Scan for the cell matching the given text and deliver its (x, y) coordinate at center. 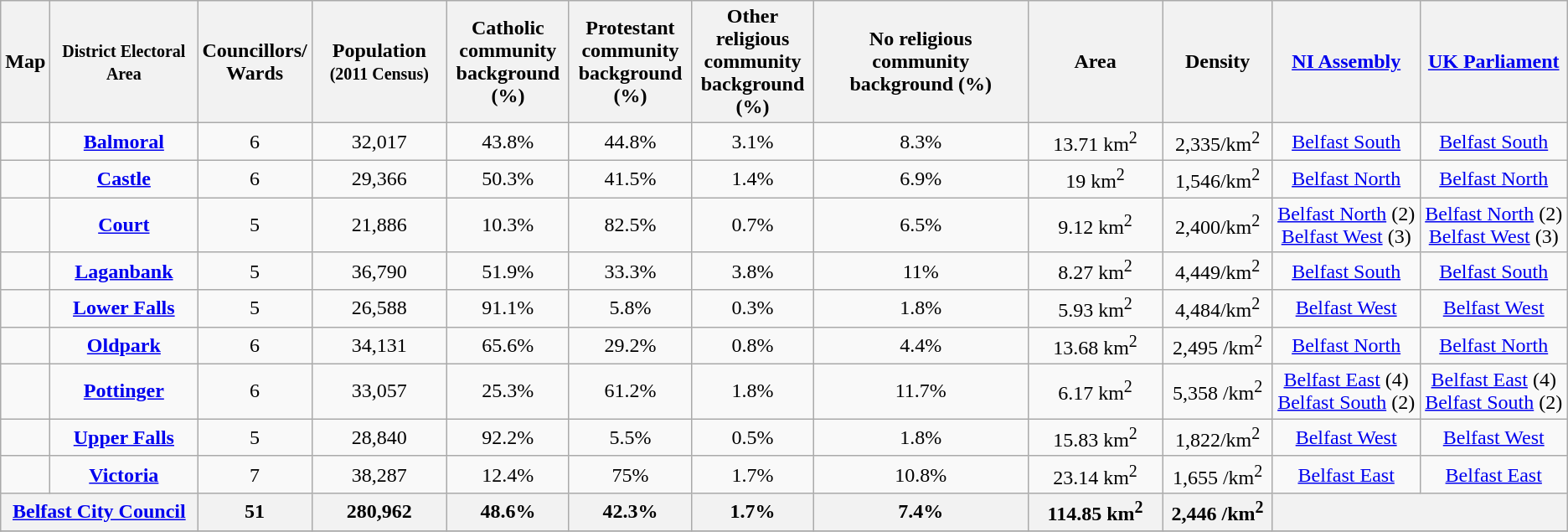
Laganbank (124, 271)
8.3% (921, 142)
48.6% (508, 513)
Upper Falls (124, 437)
91.1% (508, 308)
10.3% (508, 225)
Balmoral (124, 142)
33.3% (630, 271)
NI Assembly (1346, 62)
2,495 /km2 (1218, 345)
32,017 (379, 142)
District Electoral Area (124, 62)
92.2% (508, 437)
0.5% (752, 437)
29.2% (630, 345)
UK Parliament (1493, 62)
6.9% (921, 179)
36,790 (379, 271)
Density (1218, 62)
26,588 (379, 308)
0.3% (752, 308)
5.93 km2 (1096, 308)
3.8% (752, 271)
21,886 (379, 225)
Court (124, 225)
280,962 (379, 513)
19 km2 (1096, 179)
Area (1096, 62)
9.12 km2 (1096, 225)
75% (630, 474)
Pottinger (124, 392)
2,335/km2 (1218, 142)
0.8% (752, 345)
4.4% (921, 345)
10.8% (921, 474)
4,484/km2 (1218, 308)
11.7% (921, 392)
29,366 (379, 179)
50.3% (508, 179)
41.5% (630, 179)
6.5% (921, 225)
25.3% (508, 392)
65.6% (508, 345)
Map (25, 62)
1,822/km2 (1218, 437)
Victoria (124, 474)
51 (255, 513)
8.27 km2 (1096, 271)
Oldpark (124, 345)
44.8% (630, 142)
6.17 km2 (1096, 392)
2,400/km2 (1218, 225)
3.1% (752, 142)
7.4% (921, 513)
Castle (124, 179)
28,840 (379, 437)
2,446 /km2 (1218, 513)
5,358 /km2 (1218, 392)
Protestant community background (%) (630, 62)
23.14 km2 (1096, 474)
Belfast City Council (99, 513)
1,655 /km2 (1218, 474)
0.7% (752, 225)
33,057 (379, 392)
38,287 (379, 474)
7 (255, 474)
Otherreligious community background (%) (752, 62)
Population (2011 Census) (379, 62)
Catholic community background (%) (508, 62)
82.5% (630, 225)
12.4% (508, 474)
34,131 (379, 345)
43.8% (508, 142)
1.4% (752, 179)
13.71 km2 (1096, 142)
114.85 km2 (1096, 513)
4,449/km2 (1218, 271)
15.83 km2 (1096, 437)
5.8% (630, 308)
5.5% (630, 437)
Lower Falls (124, 308)
13.68 km2 (1096, 345)
42.3% (630, 513)
11% (921, 271)
Councillors/ Wards (255, 62)
No religious community background (%) (921, 62)
61.2% (630, 392)
1,546/km2 (1218, 179)
51.9% (508, 271)
